Search for the cell housing the specified text and yield its (x, y) center coordinate. 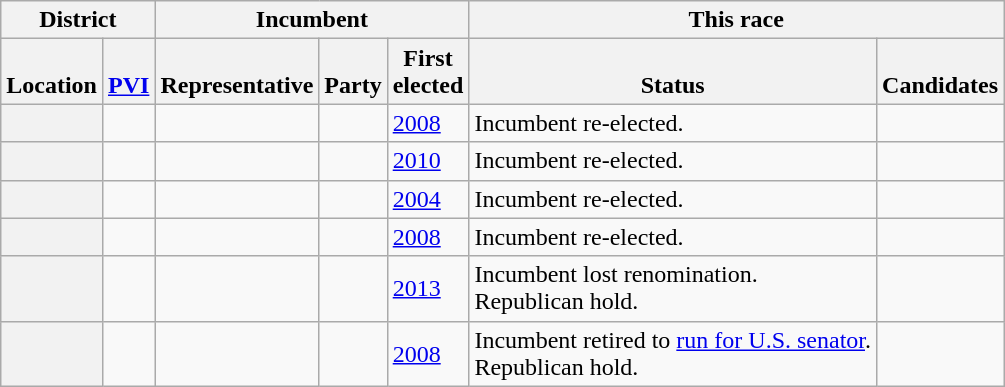
Firstelected (428, 72)
Candidates (940, 72)
PVI (128, 72)
Incumbent lost renomination.Republican hold. (673, 288)
Representative (237, 72)
Party (353, 72)
This race (736, 20)
District (78, 20)
Incumbent retired to run for U.S. senator.Republican hold. (673, 354)
Status (673, 72)
Location (52, 72)
Incumbent (312, 20)
2010 (428, 161)
2004 (428, 199)
2013 (428, 288)
